From the cell containing the given text, extract its center point as [x, y] coordinate. 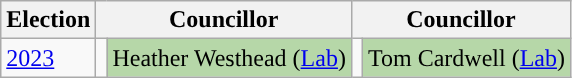
Heather Westhead (Lab) [230, 58]
Election [48, 20]
Tom Cardwell (Lab) [467, 58]
2023 [48, 58]
